For the text-containing cell, return its midpoint in (x, y) coordinate format. 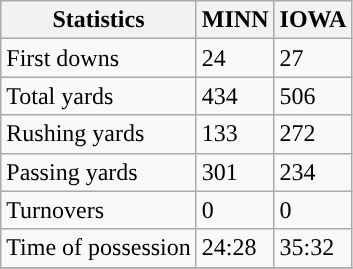
Rushing yards (99, 134)
Statistics (99, 20)
24 (235, 58)
MINN (235, 20)
Turnovers (99, 210)
506 (313, 96)
234 (313, 172)
IOWA (313, 20)
35:32 (313, 248)
301 (235, 172)
Total yards (99, 96)
First downs (99, 58)
272 (313, 134)
24:28 (235, 248)
Time of possession (99, 248)
Passing yards (99, 172)
434 (235, 96)
133 (235, 134)
27 (313, 58)
